Identify which cell holds the provided text, then report its (x, y) central coordinate. 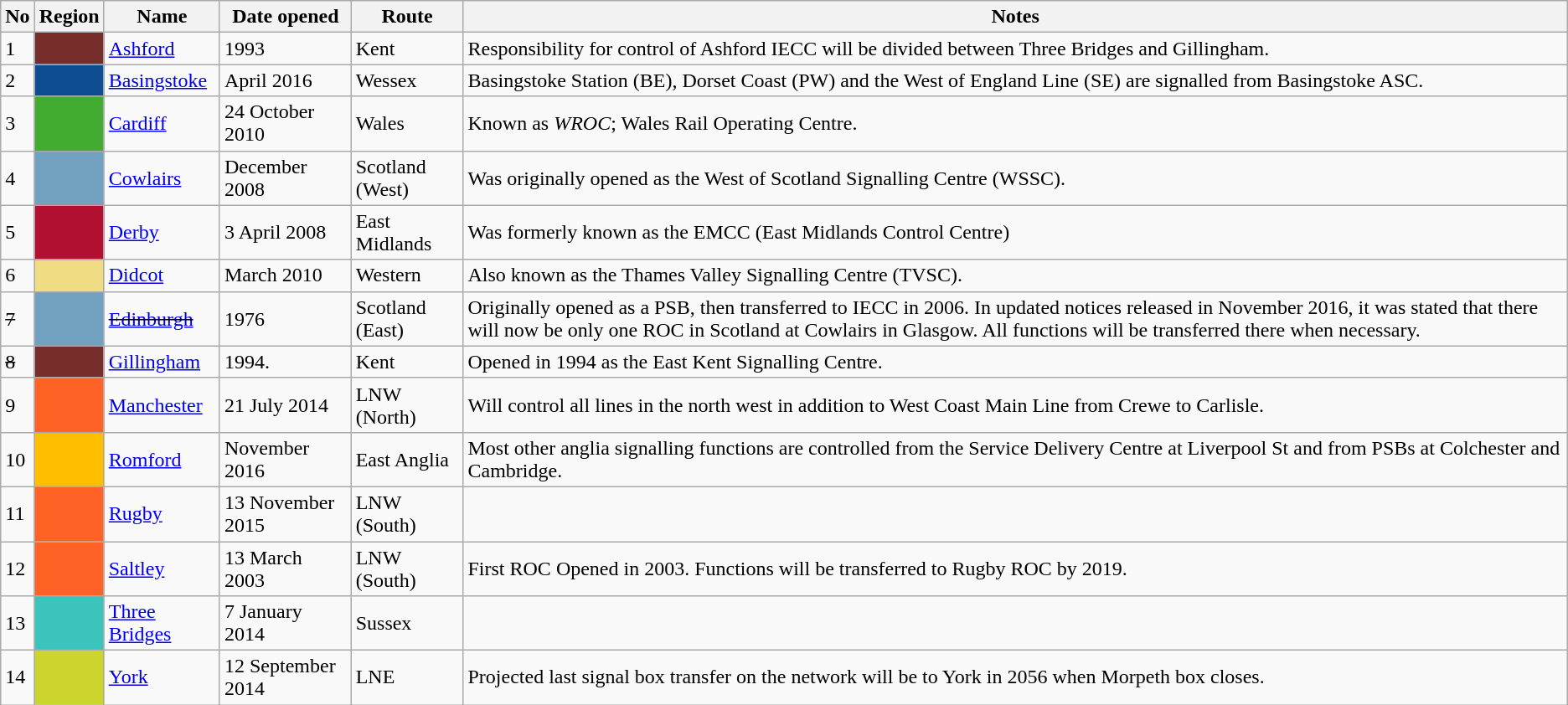
Manchester (162, 405)
8 (18, 362)
LNE (407, 678)
Edinburgh (162, 318)
Sussex (407, 623)
Cowlairs (162, 178)
December 2008 (285, 178)
2 (18, 80)
Route (407, 17)
5 (18, 233)
Rugby (162, 514)
3 (18, 124)
April 2016 (285, 80)
9 (18, 405)
East Anglia (407, 459)
11 (18, 514)
13 (18, 623)
13 November 2015 (285, 514)
1976 (285, 318)
7 (18, 318)
Opened in 1994 as the East Kent Signalling Centre. (1015, 362)
21 July 2014 (285, 405)
Scotland (West) (407, 178)
March 2010 (285, 275)
Gillingham (162, 362)
Most other anglia signalling functions are controlled from the Service Delivery Centre at Liverpool St and from PSBs at Colchester and Cambridge. (1015, 459)
First ROC Opened in 2003. Functions will be transferred to Rugby ROC by 2019. (1015, 568)
Saltley (162, 568)
November 2016 (285, 459)
12 (18, 568)
13 March 2003 (285, 568)
Projected last signal box transfer on the network will be to York in 2056 when Morpeth box closes. (1015, 678)
Basingstoke Station (BE), Dorset Coast (PW) and the West of England Line (SE) are signalled from Basingstoke ASC. (1015, 80)
Date opened (285, 17)
6 (18, 275)
10 (18, 459)
1 (18, 49)
Didcot (162, 275)
East Midlands (407, 233)
LNW (North) (407, 405)
14 (18, 678)
Western (407, 275)
Scotland (East) (407, 318)
Name (162, 17)
Notes (1015, 17)
Derby (162, 233)
Wessex (407, 80)
Basingstoke (162, 80)
4 (18, 178)
Will control all lines in the north west in addition to West Coast Main Line from Crewe to Carlisle. (1015, 405)
York (162, 678)
No (18, 17)
Ashford (162, 49)
Romford (162, 459)
3 April 2008 (285, 233)
24 October 2010 (285, 124)
1993 (285, 49)
Was originally opened as the West of Scotland Signalling Centre (WSSC). (1015, 178)
Wales (407, 124)
Responsibility for control of Ashford IECC will be divided between Three Bridges and Gillingham. (1015, 49)
Known as WROC; Wales Rail Operating Centre. (1015, 124)
1994. (285, 362)
Also known as the Thames Valley Signalling Centre (TVSC). (1015, 275)
Was formerly known as the EMCC (East Midlands Control Centre) (1015, 233)
7 January 2014 (285, 623)
Cardiff (162, 124)
Three Bridges (162, 623)
Region (69, 17)
12 September 2014 (285, 678)
